Return the (X, Y) coordinate for the center point of the cell that contains the specified text.  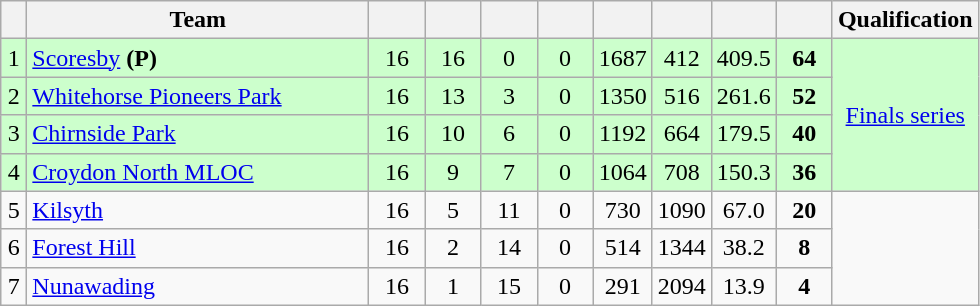
36 (804, 172)
Croydon North MLOC (198, 172)
1192 (622, 134)
38.2 (744, 248)
11 (509, 210)
Chirnside Park (198, 134)
516 (682, 96)
Finals series (905, 115)
67.0 (744, 210)
14 (509, 248)
1064 (622, 172)
64 (804, 58)
261.6 (744, 96)
664 (682, 134)
Kilsyth (198, 210)
1687 (622, 58)
Whitehorse Pioneers Park (198, 96)
Team (198, 20)
40 (804, 134)
179.5 (744, 134)
13.9 (744, 286)
291 (622, 286)
2094 (682, 286)
708 (682, 172)
15 (509, 286)
150.3 (744, 172)
10 (453, 134)
730 (622, 210)
Nunawading (198, 286)
8 (804, 248)
20 (804, 210)
52 (804, 96)
Qualification (905, 20)
Forest Hill (198, 248)
Scoresby (P) (198, 58)
409.5 (744, 58)
1350 (622, 96)
1344 (682, 248)
13 (453, 96)
1090 (682, 210)
514 (622, 248)
412 (682, 58)
9 (453, 172)
